Return the [x, y] coordinate for the center point of the cell that contains the specified text.  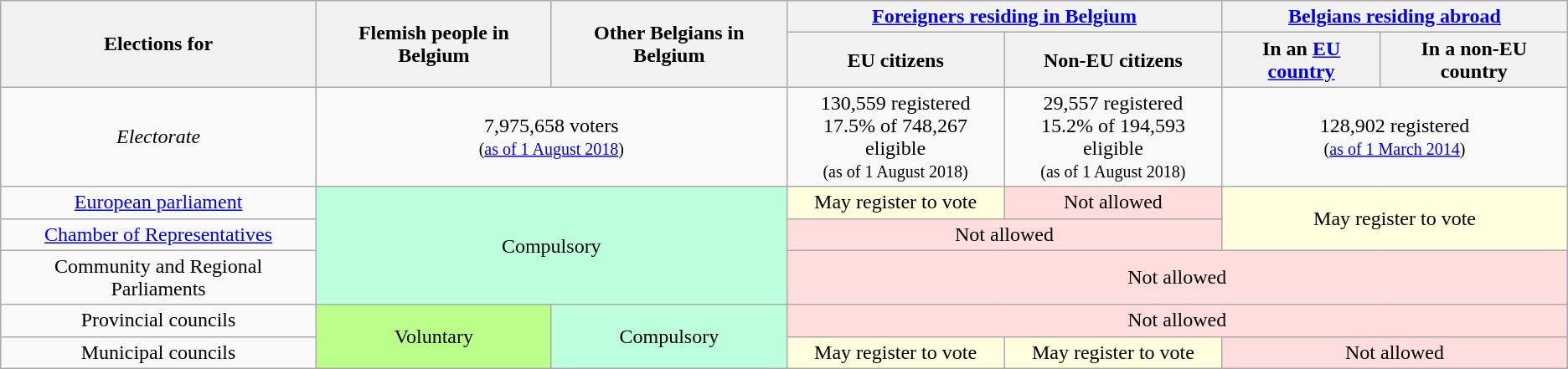
Provincial councils [159, 320]
7,975,658 voters(as of 1 August 2018) [551, 137]
In an EU country [1302, 60]
In a non-EU country [1474, 60]
Other Belgians in Belgium [668, 44]
European parliament [159, 202]
EU citizens [895, 60]
Elections for [159, 44]
Flemish people in Belgium [434, 44]
Community and Regional Parliaments [159, 278]
Electorate [159, 137]
29,557 registered15.2% of 194,593 eligible(as of 1 August 2018) [1113, 137]
Municipal councils [159, 352]
Belgians residing abroad [1395, 17]
130,559 registered17.5% of 748,267 eligible(as of 1 August 2018) [895, 137]
Foreigners residing in Belgium [1004, 17]
Chamber of Representatives [159, 234]
Voluntary [434, 336]
Non-EU citizens [1113, 60]
128,902 registered(as of 1 March 2014) [1395, 137]
